Find where the given text appears and provide that cell's center as (X, Y) coordinate. 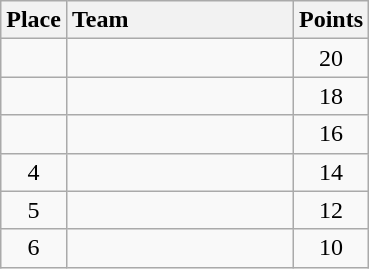
10 (332, 248)
16 (332, 134)
14 (332, 172)
20 (332, 58)
5 (34, 210)
18 (332, 96)
6 (34, 248)
Place (34, 20)
Team (180, 20)
4 (34, 172)
12 (332, 210)
Points (332, 20)
